From the cell containing the given text, extract its center point as [x, y] coordinate. 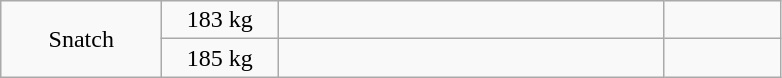
183 kg [220, 20]
Snatch [82, 39]
185 kg [220, 58]
